From the cell containing the given text, extract its center point as (x, y) coordinate. 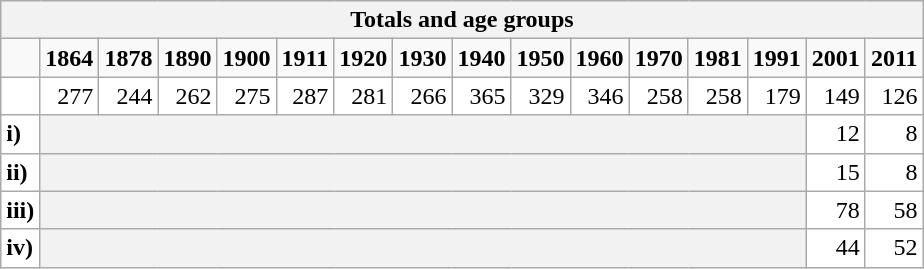
262 (188, 96)
2001 (836, 58)
365 (482, 96)
1864 (70, 58)
329 (540, 96)
1940 (482, 58)
1878 (128, 58)
1930 (422, 58)
1900 (246, 58)
266 (422, 96)
346 (600, 96)
78 (836, 210)
149 (836, 96)
44 (836, 248)
1981 (718, 58)
277 (70, 96)
126 (894, 96)
Totals and age groups (462, 20)
58 (894, 210)
1970 (658, 58)
2011 (894, 58)
244 (128, 96)
275 (246, 96)
1911 (305, 58)
1960 (600, 58)
15 (836, 172)
52 (894, 248)
281 (364, 96)
1991 (776, 58)
1950 (540, 58)
iv) (20, 248)
179 (776, 96)
ii) (20, 172)
1920 (364, 58)
12 (836, 134)
iii) (20, 210)
287 (305, 96)
1890 (188, 58)
i) (20, 134)
